Return the (X, Y) coordinate for the center point of the cell that contains the specified text.  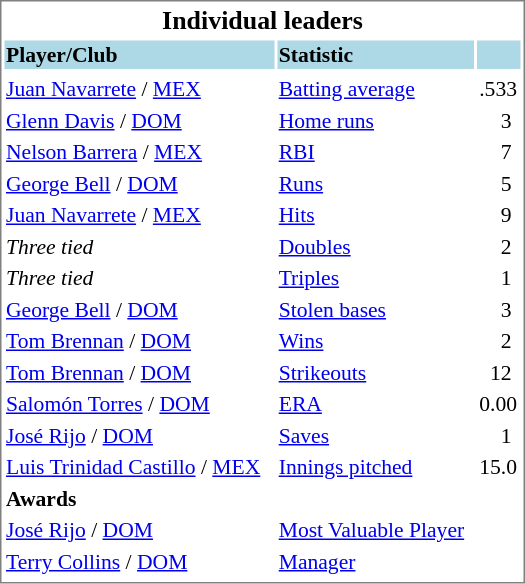
Manager (376, 562)
12 (500, 372)
15.0 (500, 467)
Statistic (376, 54)
Individual leaders (262, 20)
Terry Collins / DOM (139, 562)
Wins (376, 341)
Stolen bases (376, 310)
Nelson Barrera / MEX (139, 152)
Saves (376, 436)
7 (500, 152)
Batting average (376, 89)
9 (500, 215)
.533 (500, 89)
Most Valuable Player (376, 530)
Runs (376, 184)
Doubles (376, 246)
0.00 (500, 404)
RBI (376, 152)
Glenn Davis / DOM (139, 120)
Triples (376, 278)
Hits (376, 215)
Player/Club (139, 54)
Luis Trinidad Castillo / MEX (139, 467)
5 (500, 184)
Innings pitched (376, 467)
Salomón Torres / DOM (139, 404)
Awards (139, 498)
Strikeouts (376, 372)
ERA (376, 404)
Home runs (376, 120)
